Determine the (x, y) coordinate at the center of the cell enclosing the given text.  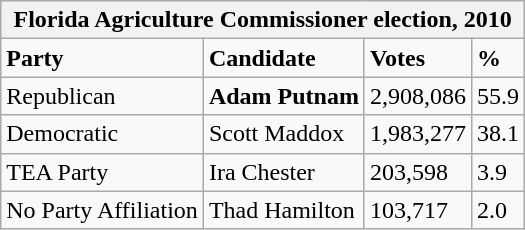
Ira Chester (284, 172)
Adam Putnam (284, 96)
Party (102, 58)
% (498, 58)
2.0 (498, 210)
No Party Affiliation (102, 210)
Florida Agriculture Commissioner election, 2010 (263, 20)
1,983,277 (418, 134)
2,908,086 (418, 96)
3.9 (498, 172)
Thad Hamilton (284, 210)
203,598 (418, 172)
Scott Maddox (284, 134)
Democratic (102, 134)
TEA Party (102, 172)
103,717 (418, 210)
Candidate (284, 58)
Republican (102, 96)
55.9 (498, 96)
Votes (418, 58)
38.1 (498, 134)
